Detect which cell encompasses the target text, then output its (x, y) center coordinate. 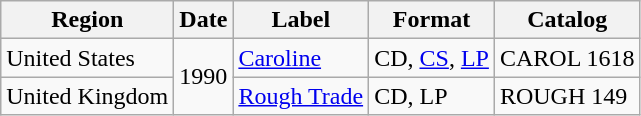
Date (204, 20)
ROUGH 149 (567, 96)
United Kingdom (88, 96)
Rough Trade (301, 96)
Format (432, 20)
CD, LP (432, 96)
Region (88, 20)
CAROL 1618 (567, 58)
Catalog (567, 20)
1990 (204, 77)
Label (301, 20)
Caroline (301, 58)
CD, CS, LP (432, 58)
United States (88, 58)
